Provide the [x, y] coordinate of the cell's center where the given text is located.  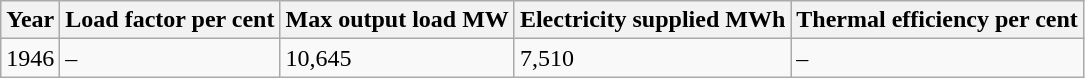
Thermal efficiency per cent [938, 20]
7,510 [652, 58]
1946 [30, 58]
Load factor per cent [170, 20]
10,645 [397, 58]
Year [30, 20]
Electricity supplied MWh [652, 20]
Max output load MW [397, 20]
